Pinpoint the cell where the given text exists, returning its [X, Y] midpoint coordinate. 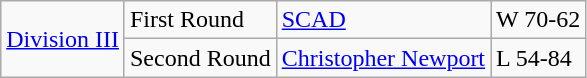
Christopher Newport [383, 58]
W 70-62 [538, 20]
Division III [63, 39]
First Round [200, 20]
Second Round [200, 58]
SCAD [383, 20]
L 54-84 [538, 58]
